Detect which cell encompasses the target text, then output its [X, Y] center coordinate. 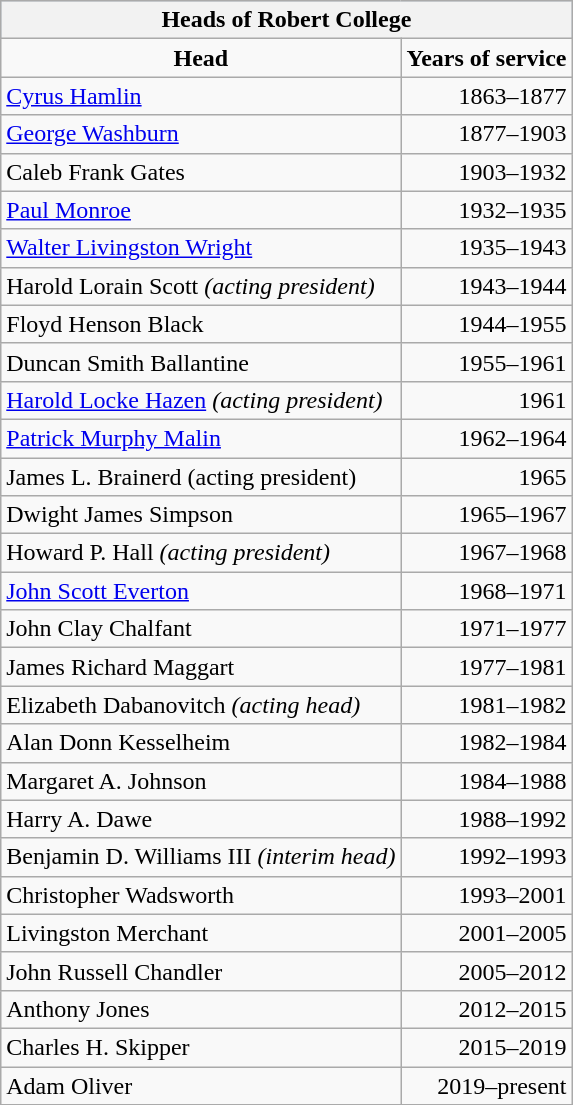
Patrick Murphy Malin [201, 438]
1993–2001 [486, 895]
Caleb Frank Gates [201, 172]
Walter Livingston Wright [201, 248]
1981–1982 [486, 705]
Cyrus Hamlin [201, 96]
1988–1992 [486, 819]
1971–1977 [486, 629]
Heads of Robert College [286, 20]
1965–1967 [486, 515]
Margaret A. Johnson [201, 781]
1932–1935 [486, 210]
Harold Locke Hazen (acting president) [201, 400]
John Russell Chandler [201, 971]
Elizabeth Dabanovitch (acting head) [201, 705]
2005–2012 [486, 971]
2012–2015 [486, 1009]
1944–1955 [486, 324]
George Washburn [201, 134]
Head [201, 58]
Howard P. Hall (acting president) [201, 553]
1967–1968 [486, 553]
Paul Monroe [201, 210]
Harry A. Dawe [201, 819]
2019–present [486, 1085]
2015–2019 [486, 1047]
Harold Lorain Scott (acting president) [201, 286]
John Clay Chalfant [201, 629]
1903–1932 [486, 172]
Duncan Smith Ballantine [201, 362]
Alan Donn Kesselheim [201, 743]
Adam Oliver [201, 1085]
1863–1877 [486, 96]
James L. Brainerd (acting president) [201, 477]
1977–1981 [486, 667]
1992–1993 [486, 857]
Charles H. Skipper [201, 1047]
Benjamin D. Williams III (interim head) [201, 857]
1982–1984 [486, 743]
Christopher Wadsworth [201, 895]
James Richard Maggart [201, 667]
1935–1943 [486, 248]
1984–1988 [486, 781]
1962–1964 [486, 438]
John Scott Everton [201, 591]
Livingston Merchant [201, 933]
1961 [486, 400]
Dwight James Simpson [201, 515]
Years of service [486, 58]
1877–1903 [486, 134]
1968–1971 [486, 591]
Anthony Jones [201, 1009]
1965 [486, 477]
1955–1961 [486, 362]
1943–1944 [486, 286]
2001–2005 [486, 933]
Floyd Henson Black [201, 324]
